Provide the [x, y] coordinate of the cell's center where the given text is located.  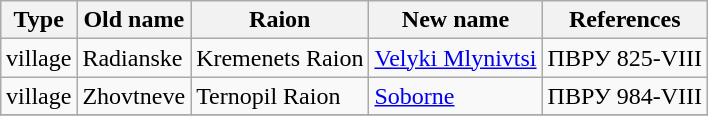
Radianske [134, 58]
ПВРУ 984-VIII [624, 96]
Ternopil Raion [280, 96]
Old name [134, 20]
Kremenets Raion [280, 58]
Zhovtneve [134, 96]
ПВРУ 825-VIII [624, 58]
Raion [280, 20]
New name [456, 20]
Type [39, 20]
Soborne [456, 96]
References [624, 20]
Velyki Mlynivtsi [456, 58]
